For the text-containing cell, return its midpoint in [x, y] coordinate format. 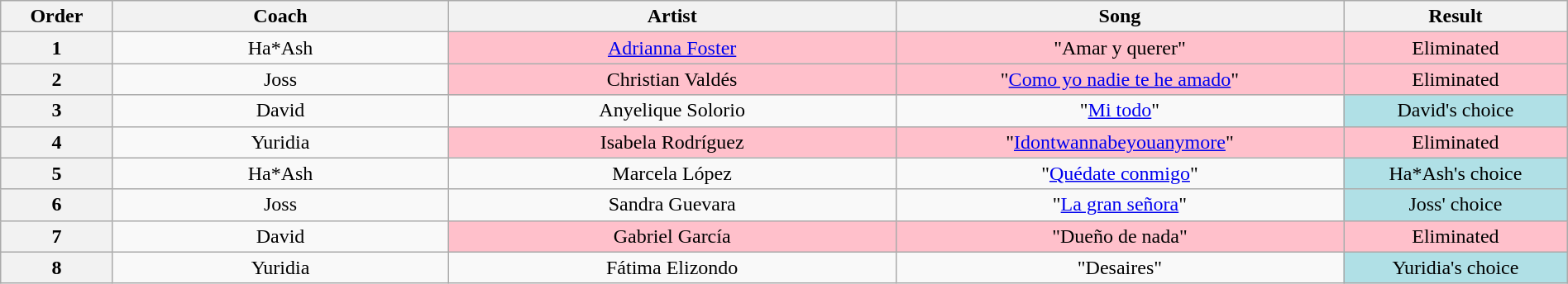
"Como yo nadie te he amado" [1120, 79]
4 [56, 142]
2 [56, 79]
Anyelique Solorio [672, 111]
Adrianna Foster [672, 48]
Order [56, 17]
Marcela López [672, 173]
Ha*Ash's choice [1456, 173]
"Desaires" [1120, 267]
5 [56, 173]
3 [56, 111]
Coach [280, 17]
"Quédate conmigo" [1120, 173]
"Amar y querer" [1120, 48]
"Idontwannabeyouanymore" [1120, 142]
"La gran señora" [1120, 205]
Song [1120, 17]
"Mi todo" [1120, 111]
7 [56, 236]
8 [56, 267]
Gabriel García [672, 236]
Joss' choice [1456, 205]
1 [56, 48]
Sandra Guevara [672, 205]
Result [1456, 17]
Fátima Elizondo [672, 267]
6 [56, 205]
Christian Valdés [672, 79]
Isabela Rodríguez [672, 142]
Yuridia's choice [1456, 267]
David's choice [1456, 111]
"Dueño de nada" [1120, 236]
Artist [672, 17]
